Scan for the cell matching the given text and deliver its [x, y] coordinate at center. 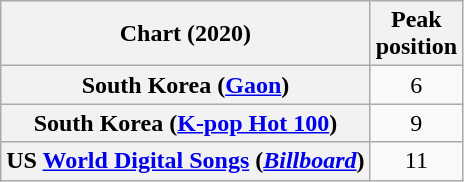
Peakposition [416, 34]
11 [416, 161]
South Korea (Gaon) [186, 85]
9 [416, 123]
South Korea (K-pop Hot 100) [186, 123]
6 [416, 85]
US World Digital Songs (Billboard) [186, 161]
Chart (2020) [186, 34]
